Return [X, Y] of the center of cell containing provided text 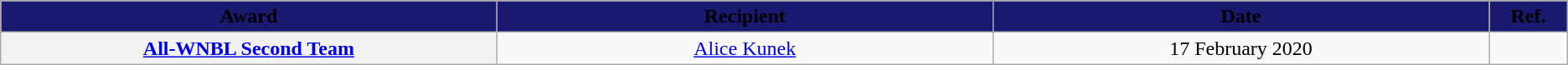
All-WNBL Second Team [249, 48]
Alice Kunek [745, 48]
Ref. [1529, 17]
Recipient [745, 17]
Award [249, 17]
17 February 2020 [1240, 48]
Date [1240, 17]
